Determine the [X, Y] coordinate at the center of the cell enclosing the given text.  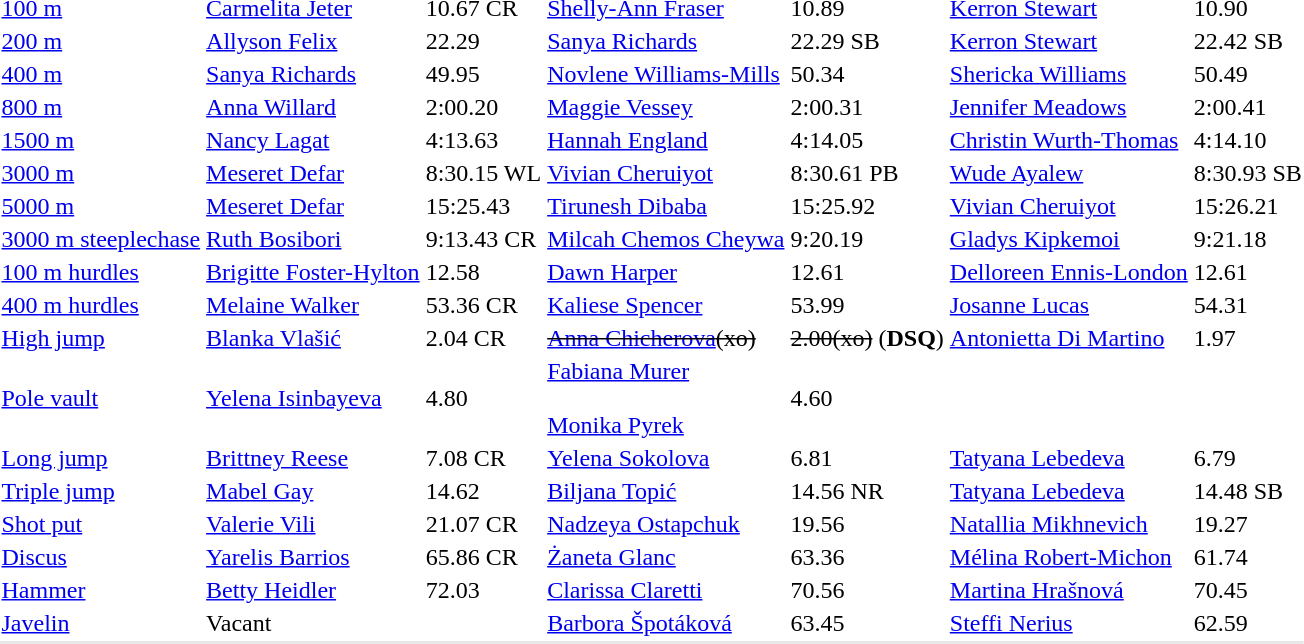
Yarelis Barrios [314, 557]
Barbora Špotáková [666, 623]
8:30.61 PB [867, 173]
Hannah England [666, 140]
70.45 [1248, 590]
Mélina Robert-Michon [1068, 557]
3000 m steeplechase [101, 239]
65.86 CR [484, 557]
4.60 [867, 398]
Christin Wurth-Thomas [1068, 140]
1500 m [101, 140]
Maggie Vessey [666, 107]
21.07 CR [484, 524]
Blanka Vlašić [314, 338]
Nancy Lagat [314, 140]
Melaine Walker [314, 305]
Betty Heidler [314, 590]
2.04 CR [484, 338]
Steffi Nerius [1068, 623]
Ruth Bosibori [314, 239]
15:26.21 [1248, 206]
Shericka Williams [1068, 74]
Kaliese Spencer [666, 305]
Vacant [314, 623]
50.34 [867, 74]
53.99 [867, 305]
1.97 [1248, 338]
Brigitte Foster-Hylton [314, 272]
6.81 [867, 458]
Novlene Williams-Mills [666, 74]
Fabiana MurerMonika Pyrek [666, 398]
800 m [101, 107]
53.36 CR [484, 305]
Yelena Isinbayeva [314, 398]
15:25.92 [867, 206]
70.56 [867, 590]
4:14.05 [867, 140]
Delloreen Ennis-London [1068, 272]
14.62 [484, 491]
Javelin [101, 623]
Jennifer Meadows [1068, 107]
High jump [101, 338]
9:21.18 [1248, 239]
Nadzeya Ostapchuk [666, 524]
15:25.43 [484, 206]
61.74 [1248, 557]
Martina Hrašnová [1068, 590]
54.31 [1248, 305]
Milcah Chemos Cheywa [666, 239]
2:00.41 [1248, 107]
Wude Ayalew [1068, 173]
Biljana Topić [666, 491]
4:14.10 [1248, 140]
Valerie Vili [314, 524]
Clarissa Claretti [666, 590]
400 m hurdles [101, 305]
19.27 [1248, 524]
Mabel Gay [314, 491]
4.80 [484, 398]
12.58 [484, 272]
Yelena Sokolova [666, 458]
Żaneta Glanc [666, 557]
Discus [101, 557]
Josanne Lucas [1068, 305]
49.95 [484, 74]
Anna Willard [314, 107]
63.36 [867, 557]
Tirunesh Dibaba [666, 206]
Hammer [101, 590]
2.00(xo) (DSQ) [867, 338]
Triple jump [101, 491]
8:30.93 SB [1248, 173]
62.59 [1248, 623]
72.03 [484, 590]
200 m [101, 41]
9:13.43 CR [484, 239]
Antonietta Di Martino [1068, 338]
14.56 NR [867, 491]
19.56 [867, 524]
400 m [101, 74]
9:20.19 [867, 239]
2:00.20 [484, 107]
3000 m [101, 173]
7.08 CR [484, 458]
Brittney Reese [314, 458]
14.48 SB [1248, 491]
Long jump [101, 458]
2:00.31 [867, 107]
Gladys Kipkemoi [1068, 239]
Dawn Harper [666, 272]
5000 m [101, 206]
Shot put [101, 524]
22.29 [484, 41]
Pole vault [101, 398]
100 m hurdles [101, 272]
Anna Chicherova(xo) [666, 338]
Allyson Felix [314, 41]
4:13.63 [484, 140]
22.42 SB [1248, 41]
6.79 [1248, 458]
Kerron Stewart [1068, 41]
22.29 SB [867, 41]
63.45 [867, 623]
50.49 [1248, 74]
8:30.15 WL [484, 173]
Natallia Mikhnevich [1068, 524]
